Identify which cell holds the provided text, then report its (X, Y) central coordinate. 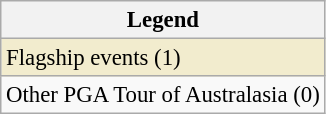
Other PGA Tour of Australasia (0) (163, 95)
Flagship events (1) (163, 58)
Legend (163, 20)
